Return the [X, Y] coordinate for the center point of the cell that contains the specified text.  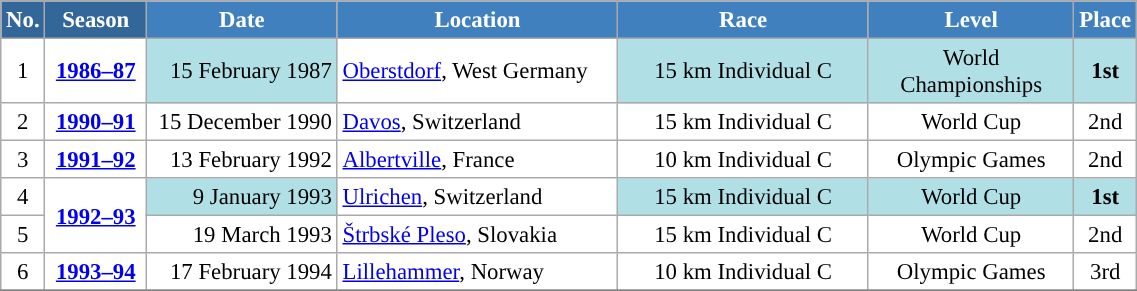
5 [23, 235]
Ulrichen, Switzerland [478, 197]
No. [23, 20]
World Championships [971, 72]
1 [23, 72]
1986–87 [96, 72]
Race [744, 20]
15 December 1990 [242, 122]
3 [23, 160]
1992–93 [96, 216]
Olympic Games [971, 160]
10 km Individual C [744, 160]
19 March 1993 [242, 235]
Location [478, 20]
Oberstdorf, West Germany [478, 72]
Place [1105, 20]
Date [242, 20]
Season [96, 20]
13 February 1992 [242, 160]
9 January 1993 [242, 197]
2 [23, 122]
Davos, Switzerland [478, 122]
1990–91 [96, 122]
Štrbské Pleso, Slovakia [478, 235]
15 February 1987 [242, 72]
Level [971, 20]
4 [23, 197]
Albertville, France [478, 160]
1991–92 [96, 160]
